Identify which cell holds the provided text, then report its (X, Y) central coordinate. 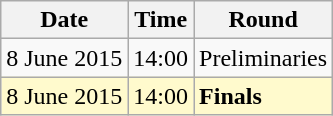
Round (264, 20)
Date (64, 20)
Time (161, 20)
Finals (264, 96)
Preliminaries (264, 58)
